Locate the cell with the specified text and output its [X, Y] center coordinate. 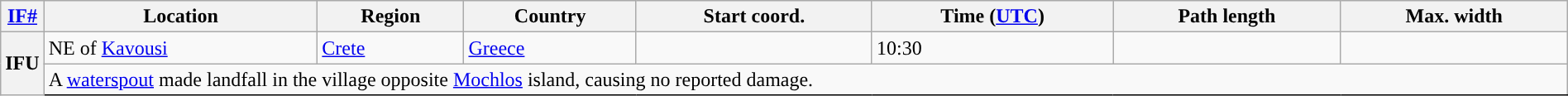
Crete [390, 48]
Greece [550, 48]
Max. width [1454, 17]
IFU [22, 64]
Start coord. [754, 17]
A waterspout made landfall in the village opposite Mochlos island, causing no reported damage. [806, 79]
Location [180, 17]
Time (UTC) [992, 17]
Country [550, 17]
IF# [22, 17]
Region [390, 17]
Path length [1227, 17]
10:30 [992, 48]
NE of Kavousi [180, 48]
